Pinpoint the cell where the given text exists, returning its [X, Y] midpoint coordinate. 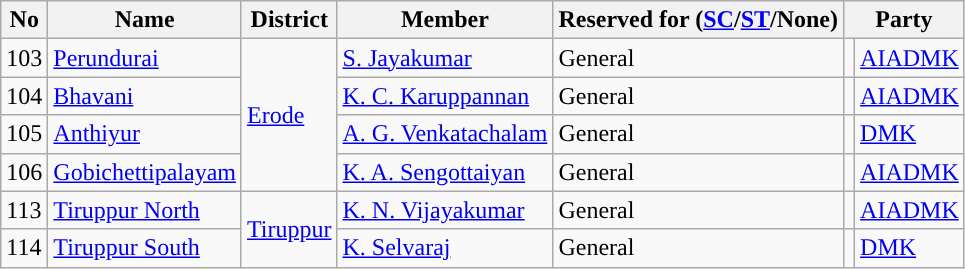
Tiruppur North [145, 210]
K. N. Vijayakumar [445, 210]
113 [24, 210]
K. Selvaraj [445, 248]
District [289, 20]
103 [24, 58]
114 [24, 248]
Member [445, 20]
Tiruppur [289, 229]
Bhavani [145, 96]
Party [904, 20]
Name [145, 20]
Reserved for (SC/ST/None) [698, 20]
106 [24, 172]
S. Jayakumar [445, 58]
Tiruppur South [145, 248]
Perundurai [145, 58]
K. A. Sengottaiyan [445, 172]
Gobichettipalayam [145, 172]
Anthiyur [145, 134]
105 [24, 134]
A. G. Venkatachalam [445, 134]
104 [24, 96]
No [24, 20]
Erode [289, 115]
K. C. Karuppannan [445, 96]
